Return [x, y] of the center of cell containing provided text 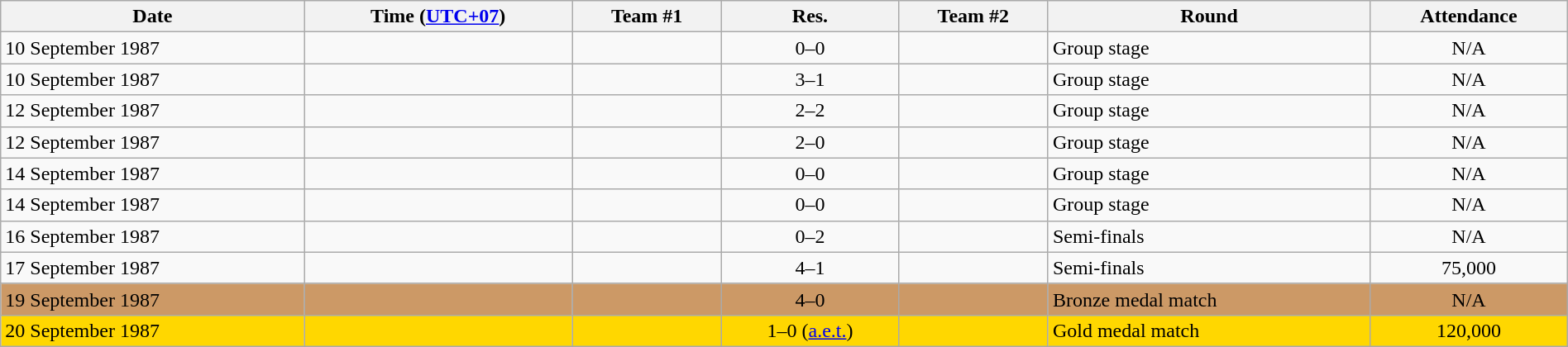
4–0 [810, 299]
Team #1 [647, 17]
Time (UTC+07) [438, 17]
2–0 [810, 142]
Round [1209, 17]
Res. [810, 17]
Date [152, 17]
Bronze medal match [1209, 299]
2–2 [810, 111]
16 September 1987 [152, 236]
120,000 [1469, 330]
Gold medal match [1209, 330]
1–0 (a.e.t.) [810, 330]
17 September 1987 [152, 268]
4–1 [810, 268]
20 September 1987 [152, 330]
Team #2 [973, 17]
Attendance [1469, 17]
75,000 [1469, 268]
3–1 [810, 79]
19 September 1987 [152, 299]
0–2 [810, 236]
